Identify which cell holds the provided text, then report its (X, Y) central coordinate. 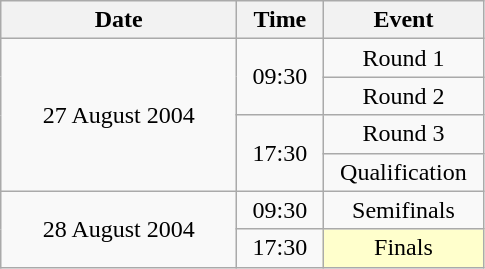
27 August 2004 (119, 115)
Round 2 (404, 96)
28 August 2004 (119, 229)
Date (119, 20)
Qualification (404, 172)
Event (404, 20)
Round 3 (404, 134)
Semifinals (404, 210)
Finals (404, 248)
Time (280, 20)
Round 1 (404, 58)
